From the cell containing the given text, extract its center point as [x, y] coordinate. 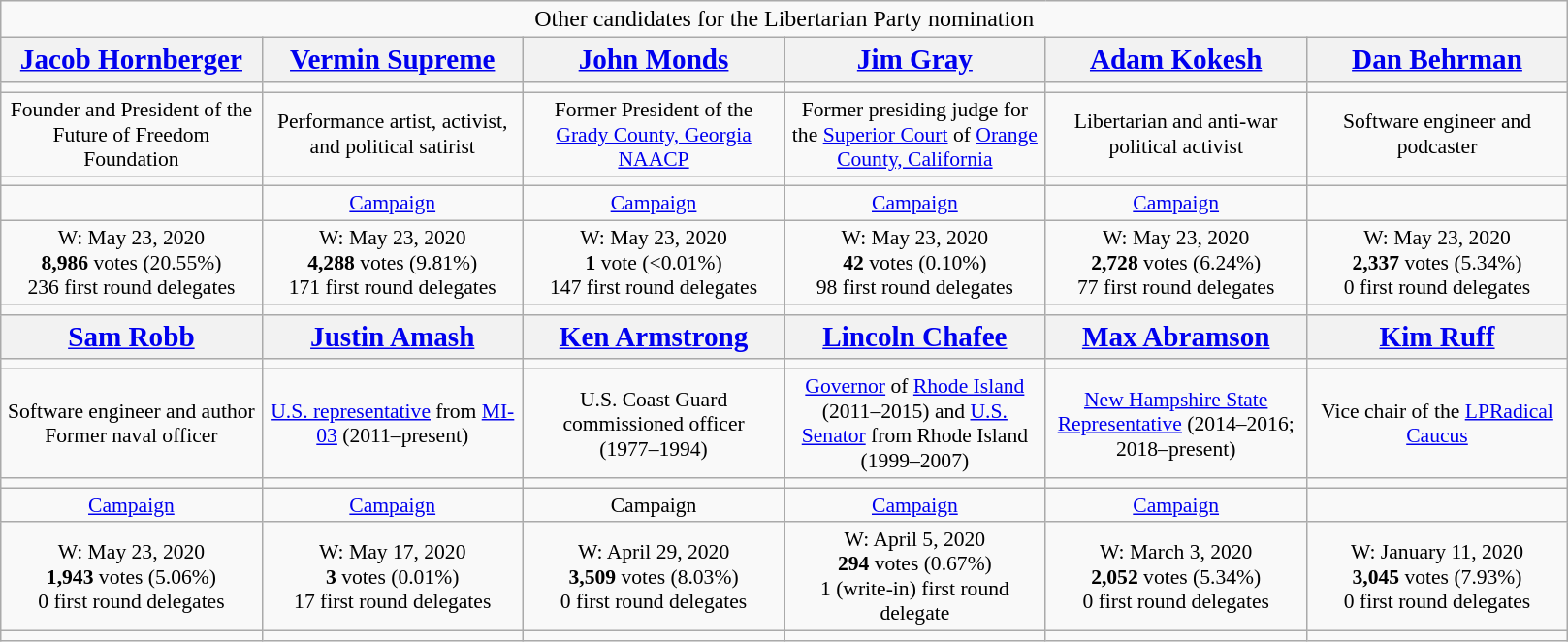
W: May 23, 20208,986 votes (20.55%)236 first round delegates [132, 264]
W: April 5, 2020294 votes (0.67%)1 (write-in) first round delegate [915, 577]
Governor of Rhode Island (2011–2015) and U.S. Senator from Rhode Island (1999–2007) [915, 424]
Vice chair of the LPRadical Caucus [1437, 424]
John Monds [654, 60]
Adam Kokesh [1175, 60]
W: May 23, 20201,943 votes (5.06%)0 first round delegates [132, 577]
Other candidates for the Libertarian Party nomination [784, 19]
W: May 23, 202042 votes (0.10%)98 first round delegates [915, 264]
Libertarian and anti-war political activist [1175, 134]
W: May 23, 20202,337 votes (5.34%)0 first round delegates [1437, 264]
W: May 23, 20204,288 votes (9.81%)171 first round delegates [392, 264]
Kim Ruff [1437, 337]
Sam Robb [132, 337]
Vermin Supreme [392, 60]
Former presiding judge for the Superior Court of Orange County, California [915, 134]
Jacob Hornberger [132, 60]
Founder and President of the Future of Freedom Foundation [132, 134]
W: January 11, 20203,045 votes (7.93%)0 first round delegates [1437, 577]
U.S. representative from MI-03 (2011–present) [392, 424]
Dan Behrman [1437, 60]
Software engineer and podcaster [1437, 134]
Former President of the Grady County, Georgia NAACP [654, 134]
W: May 23, 20201 vote (<0.01%)147 first round delegates [654, 264]
Ken Armstrong [654, 337]
New Hampshire State Representative (2014–2016; 2018–present) [1175, 424]
Max Abramson [1175, 337]
W: May 23, 20202,728 votes (6.24%)77 first round delegates [1175, 264]
U.S. Coast Guardcommissioned officer(1977–1994) [654, 424]
Lincoln Chafee [915, 337]
Performance artist, activist, and political satirist [392, 134]
W: April 29, 20203,509 votes (8.03%)0 first round delegates [654, 577]
W: May 17, 20203 votes (0.01%)17 first round delegates [392, 577]
Justin Amash [392, 337]
Software engineer and authorFormer naval officer [132, 424]
Jim Gray [915, 60]
W: March 3, 20202,052 votes (5.34%)0 first round delegates [1175, 577]
